Determine the [x, y] coordinate at the center of the cell enclosing the given text.  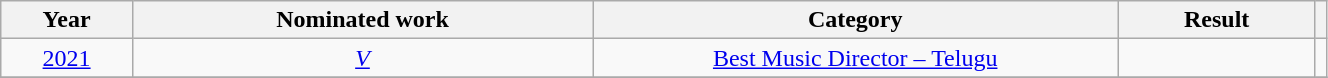
Best Music Director – Telugu [856, 58]
Result [1216, 20]
Nominated work [362, 20]
V [362, 58]
Category [856, 20]
Year [67, 20]
2021 [67, 58]
